Output the [x, y] coordinate of the center of the cell containing the given text.  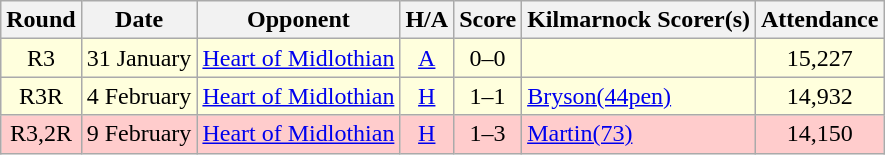
R3,2R [41, 134]
R3 [41, 58]
31 January [139, 58]
Round [41, 20]
1–1 [488, 96]
14,150 [820, 134]
Martin(73) [639, 134]
Date [139, 20]
9 February [139, 134]
Attendance [820, 20]
Opponent [298, 20]
R3R [41, 96]
0–0 [488, 58]
Kilmarnock Scorer(s) [639, 20]
Score [488, 20]
4 February [139, 96]
Bryson(44pen) [639, 96]
H/A [427, 20]
14,932 [820, 96]
A [427, 58]
1–3 [488, 134]
15,227 [820, 58]
